Pinpoint the cell where the given text exists, returning its (x, y) midpoint coordinate. 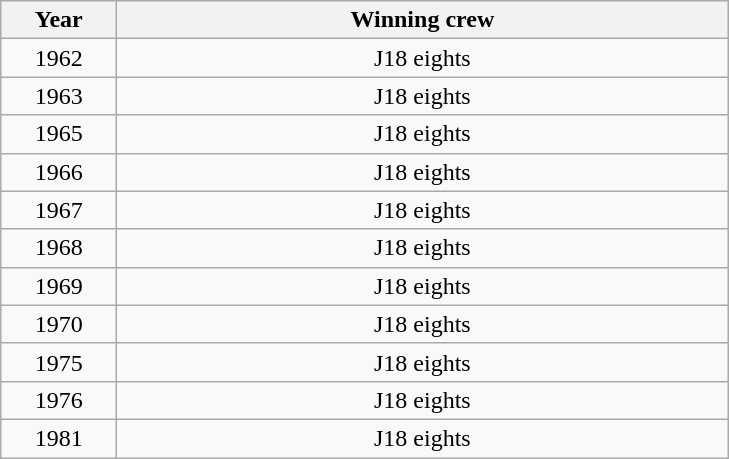
1981 (59, 438)
Year (59, 20)
Winning crew (422, 20)
1970 (59, 324)
1963 (59, 96)
1969 (59, 286)
1976 (59, 400)
1962 (59, 58)
1968 (59, 248)
1966 (59, 172)
1967 (59, 210)
1965 (59, 134)
1975 (59, 362)
